Return (X, Y) of the center of cell containing provided text 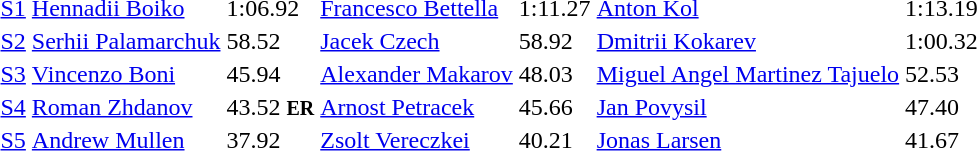
Serhii Palamarchuk (126, 41)
Miguel Angel Martinez Tajuelo (748, 74)
Vincenzo Boni (126, 74)
Jacek Czech (417, 41)
Roman Zhdanov (126, 107)
58.52 (270, 41)
43.52 ER (270, 107)
Dmitrii Kokarev (748, 41)
Arnost Petracek (417, 107)
45.94 (270, 74)
58.92 (554, 41)
48.03 (554, 74)
Jan Povysil (748, 107)
Alexander Makarov (417, 74)
45.66 (554, 107)
